Determine the (x, y) coordinate at the center of the cell enclosing the given text.  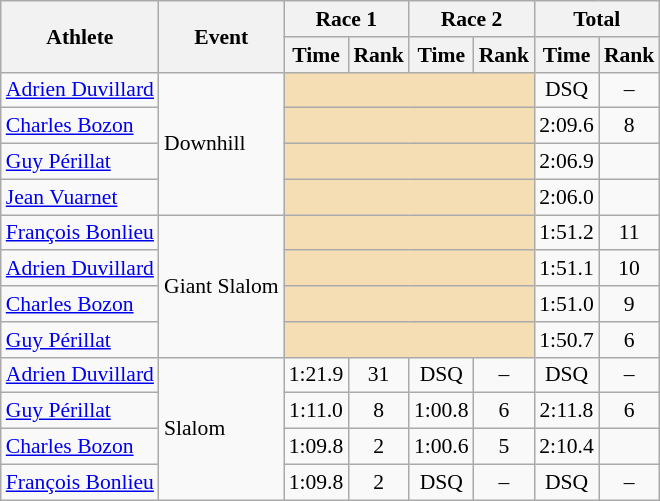
Race 2 (472, 19)
Athlete (80, 36)
1:00.6 (442, 447)
10 (630, 269)
2:10.4 (566, 447)
Downhill (222, 143)
Total (596, 19)
5 (504, 447)
1:11.0 (316, 411)
Slalom (222, 428)
2:06.9 (566, 162)
Race 1 (346, 19)
9 (630, 304)
2:11.8 (566, 411)
2:09.6 (566, 126)
1:21.9 (316, 375)
31 (378, 375)
2:06.0 (566, 197)
Giant Slalom (222, 286)
1:51.1 (566, 269)
11 (630, 233)
Event (222, 36)
1:51.0 (566, 304)
1:00.8 (442, 411)
1:51.2 (566, 233)
1:50.7 (566, 340)
Jean Vuarnet (80, 197)
